Return [x, y] of the center of cell containing provided text 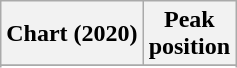
Peakposition [189, 34]
Chart (2020) [72, 34]
